Identify which cell holds the provided text, then report its [X, Y] central coordinate. 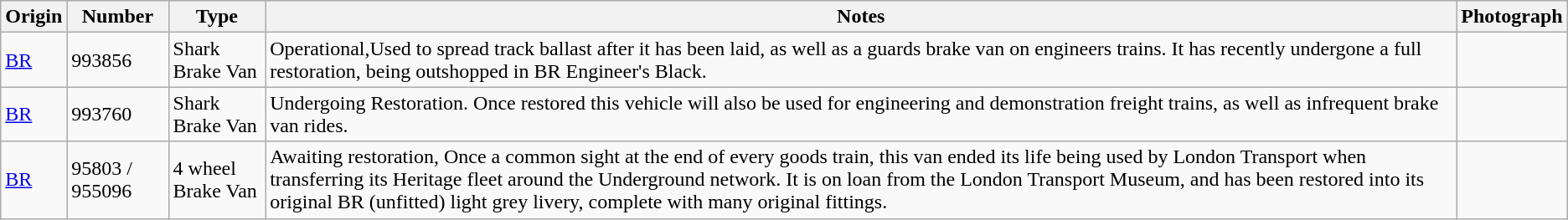
Notes [861, 17]
993760 [117, 114]
Type [217, 17]
4 wheel Brake Van [217, 180]
993856 [117, 60]
Origin [34, 17]
Photograph [1512, 17]
Number [117, 17]
95803 / 955096 [117, 180]
